Determine the [x, y] coordinate at the center of the cell enclosing the given text.  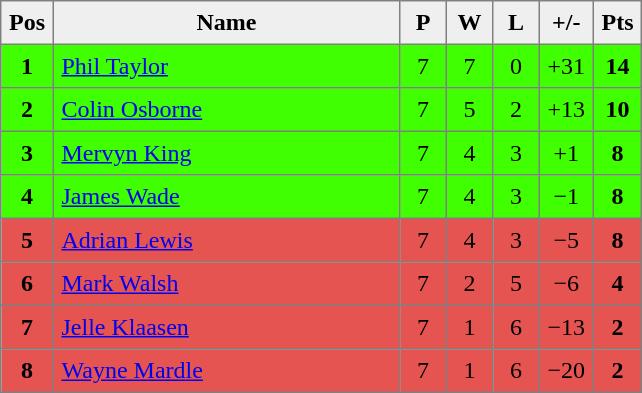
+13 [566, 110]
Pts [617, 23]
Colin Osborne [226, 110]
0 [516, 66]
L [516, 23]
Pos [27, 23]
Mervyn King [226, 153]
+/- [566, 23]
+1 [566, 153]
−13 [566, 327]
Wayne Mardle [226, 371]
−20 [566, 371]
+31 [566, 66]
James Wade [226, 197]
−5 [566, 240]
Phil Taylor [226, 66]
−1 [566, 197]
W [469, 23]
Name [226, 23]
Mark Walsh [226, 284]
P [423, 23]
−6 [566, 284]
10 [617, 110]
Adrian Lewis [226, 240]
14 [617, 66]
Jelle Klaasen [226, 327]
